Capture the cell that displays the provided text and extract its (x, y) central coordinate. 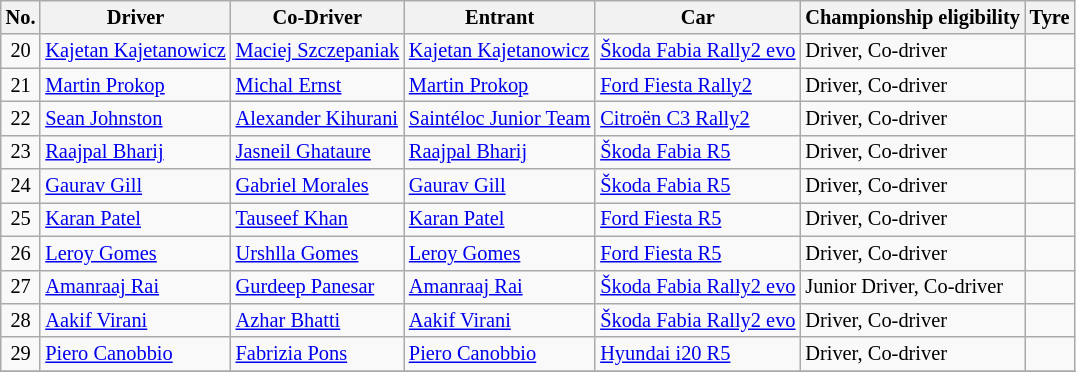
Saintéloc Junior Team (500, 118)
Azhar Bhatti (318, 320)
24 (21, 186)
28 (21, 320)
Alexander Kihurani (318, 118)
Driver (135, 17)
Championship eligibility (912, 17)
29 (21, 354)
20 (21, 51)
22 (21, 118)
Ford Fiesta Rally2 (698, 85)
Car (698, 17)
Urshlla Gomes (318, 253)
Fabrizia Pons (318, 354)
Hyundai i20 R5 (698, 354)
Citroën C3 Rally2 (698, 118)
Maciej Szczepaniak (318, 51)
Entrant (500, 17)
23 (21, 152)
Gabriel Morales (318, 186)
Jasneil Ghataure (318, 152)
27 (21, 287)
Junior Driver, Co-driver (912, 287)
Tyre (1050, 17)
Tauseef Khan (318, 219)
Gurdeep Panesar (318, 287)
25 (21, 219)
Co-Driver (318, 17)
Sean Johnston (135, 118)
Michal Ernst (318, 85)
26 (21, 253)
21 (21, 85)
No. (21, 17)
